From the cell containing the given text, extract its center point as (x, y) coordinate. 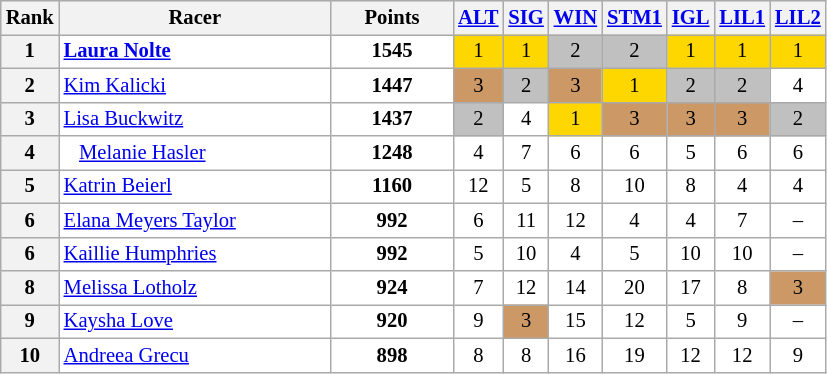
SIG (526, 17)
STM1 (634, 17)
11 (526, 220)
Kaillie Humphries (195, 254)
15 (576, 321)
Melanie Hasler (195, 153)
Andreea Grecu (195, 355)
Katrin Beierl (195, 186)
Kaysha Love (195, 321)
14 (576, 287)
LIL1 (742, 17)
Elana Meyers Taylor (195, 220)
WIN (576, 17)
20 (634, 287)
Lisa Buckwitz (195, 119)
ALT (478, 17)
IGL (691, 17)
1160 (392, 186)
Laura Nolte (195, 51)
Kim Kalicki (195, 85)
17 (691, 287)
924 (392, 287)
19 (634, 355)
Racer (195, 17)
1437 (392, 119)
1545 (392, 51)
1248 (392, 153)
16 (576, 355)
898 (392, 355)
Points (392, 17)
LIL2 (798, 17)
1447 (392, 85)
Rank (30, 17)
920 (392, 321)
Melissa Lotholz (195, 287)
